Detect which cell encompasses the target text, then output its (X, Y) center coordinate. 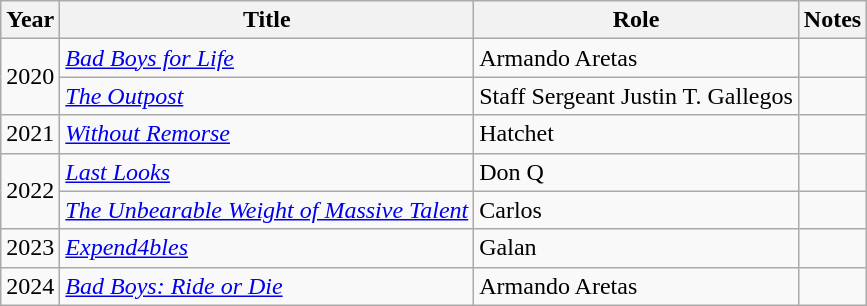
Title (267, 20)
2024 (30, 286)
Galan (636, 248)
Don Q (636, 172)
Year (30, 20)
2020 (30, 77)
2022 (30, 191)
Notes (832, 20)
Last Looks (267, 172)
2021 (30, 134)
Expend4bles (267, 248)
Bad Boys for Life (267, 58)
The Outpost (267, 96)
Staff Sergeant Justin T. Gallegos (636, 96)
Hatchet (636, 134)
Bad Boys: Ride or Die (267, 286)
Without Remorse (267, 134)
Role (636, 20)
The Unbearable Weight of Massive Talent (267, 210)
2023 (30, 248)
Carlos (636, 210)
